Identify which cell holds the provided text, then report its (x, y) central coordinate. 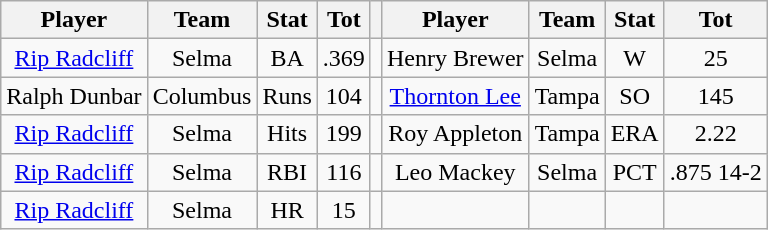
Leo Mackey (455, 172)
Thornton Lee (455, 96)
PCT (634, 172)
Runs (287, 96)
HR (287, 210)
15 (344, 210)
Henry Brewer (455, 58)
ERA (634, 134)
145 (716, 96)
Roy Appleton (455, 134)
25 (716, 58)
Columbus (202, 96)
W (634, 58)
116 (344, 172)
RBI (287, 172)
Ralph Dunbar (74, 96)
.369 (344, 58)
104 (344, 96)
199 (344, 134)
Hits (287, 134)
2.22 (716, 134)
SO (634, 96)
BA (287, 58)
.875 14-2 (716, 172)
